Search for the cell housing the specified text and yield its (x, y) center coordinate. 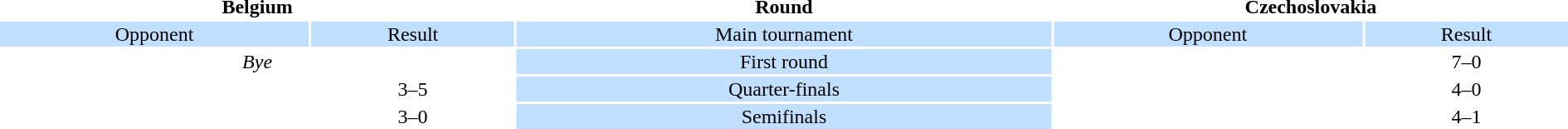
Bye (257, 62)
3–5 (413, 89)
4–0 (1467, 89)
Semifinals (784, 117)
3–0 (413, 117)
Quarter-finals (784, 89)
7–0 (1467, 62)
Main tournament (784, 34)
4–1 (1467, 117)
First round (784, 62)
